Locate the cell with the specified text and output its (X, Y) center coordinate. 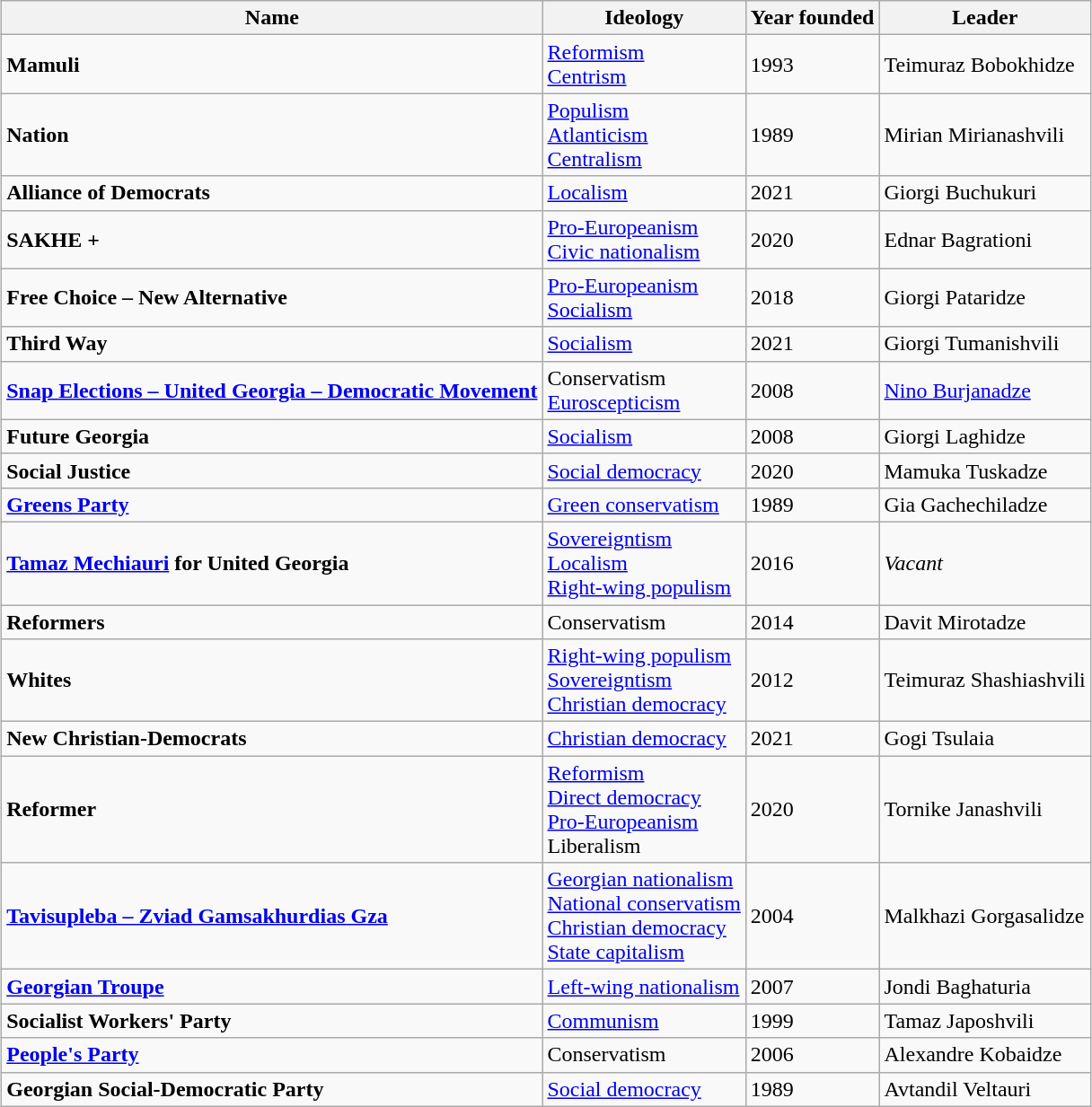
Year founded (812, 18)
Reformer (272, 810)
Future Georgia (272, 436)
People's Party (272, 1055)
2004 (812, 916)
Tornike Janashvili (984, 810)
Leader (984, 18)
Alliance of Democrats (272, 193)
Whites (272, 681)
ReformismDirect democracyPro-EuropeanismLiberalism (644, 810)
Alexandre Kobaidze (984, 1055)
Georgian nationalismNational conservatismChristian democracyState capitalism (644, 916)
ConservatismEuroscepticism (644, 390)
Georgian Troupe (272, 987)
Localism (644, 193)
Tavisupleba – Zviad Gamsakhurdias Gza (272, 916)
SovereigntismLocalismRight-wing populism (644, 563)
Teimuraz Bobokhidze (984, 65)
Tamaz Mechiauri for United Georgia (272, 563)
SAKHE + (272, 239)
Davit Mirotadze (984, 622)
Gogi Tsulaia (984, 739)
Communism (644, 1021)
2014 (812, 622)
Avtandil Veltauri (984, 1089)
Free Choice – New Alternative (272, 298)
Socialist Workers' Party (272, 1021)
ReformismCentrism (644, 65)
Mirian Mirianashvili (984, 135)
Georgian Social-Democratic Party (272, 1089)
Giorgi Laghidze (984, 436)
1999 (812, 1021)
Tamaz Japoshvili (984, 1021)
PopulismAtlanticismCentralism (644, 135)
2006 (812, 1055)
Pro-EuropeanismSocialism (644, 298)
Gia Gachechiladze (984, 505)
Social Justice (272, 470)
Teimuraz Shashiashvili (984, 681)
Vacant (984, 563)
Pro-EuropeanismCivic nationalism (644, 239)
Greens Party (272, 505)
Third Way (272, 344)
2012 (812, 681)
Snap Elections – United Georgia – Democratic Movement (272, 390)
Jondi Baghaturia (984, 987)
Right-wing populismSovereigntismChristian democracy (644, 681)
2016 (812, 563)
1993 (812, 65)
Nino Burjanadze (984, 390)
Mamuka Tuskadze (984, 470)
Giorgi Tumanishvili (984, 344)
Reformers (272, 622)
Christian democracy (644, 739)
2018 (812, 298)
Giorgi Buchukuri (984, 193)
Mamuli (272, 65)
New Christian-Democrats (272, 739)
Ideology (644, 18)
Left-wing nationalism (644, 987)
Green conservatism (644, 505)
Ednar Bagrationi (984, 239)
Name (272, 18)
Nation (272, 135)
Malkhazi Gorgasalidze (984, 916)
Giorgi Pataridze (984, 298)
2007 (812, 987)
